Locate the cell with the specified text and output its (X, Y) center coordinate. 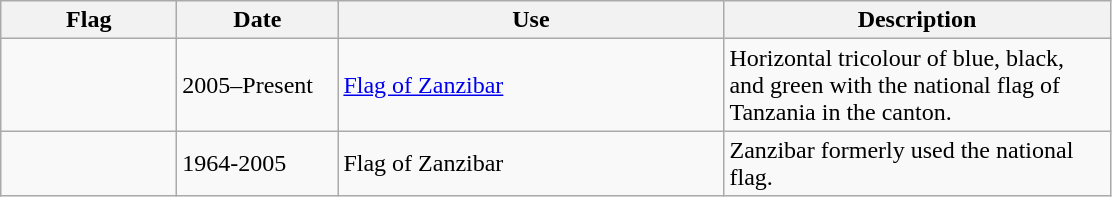
Zanzibar formerly used the national flag. (917, 164)
Flag (89, 20)
Use (531, 20)
1964-2005 (258, 164)
Date (258, 20)
Description (917, 20)
2005–Present (258, 85)
Horizontal tricolour of blue, black, and green with the national flag of Tanzania in the canton. (917, 85)
